Extract the (x, y) coordinate from the center of the cell holding the provided text.  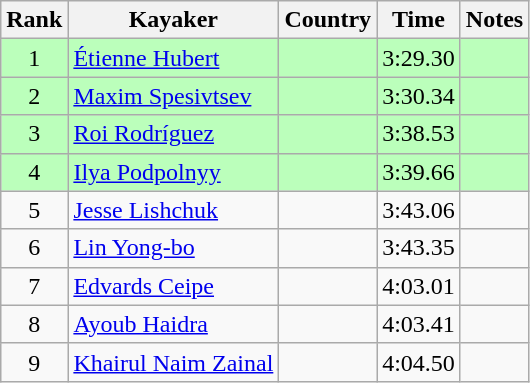
1 (34, 58)
4:04.50 (419, 362)
Roi Rodríguez (174, 134)
Edvards Ceipe (174, 286)
Rank (34, 20)
5 (34, 210)
8 (34, 324)
Time (419, 20)
Maxim Spesivtsev (174, 96)
3:30.34 (419, 96)
Jesse Lishchuk (174, 210)
3:43.06 (419, 210)
Étienne Hubert (174, 58)
Lin Yong-bo (174, 248)
2 (34, 96)
3:43.35 (419, 248)
Kayaker (174, 20)
3:29.30 (419, 58)
4:03.01 (419, 286)
3:39.66 (419, 172)
9 (34, 362)
4 (34, 172)
Notes (494, 20)
3:38.53 (419, 134)
6 (34, 248)
Khairul Naim Zainal (174, 362)
Ayoub Haidra (174, 324)
Country (328, 20)
Ilya Podpolnyy (174, 172)
7 (34, 286)
4:03.41 (419, 324)
3 (34, 134)
